Pinpoint the cell where the given text exists, returning its (X, Y) midpoint coordinate. 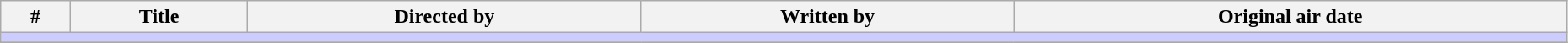
Written by (827, 17)
Original air date (1291, 17)
# (35, 17)
Directed by (445, 17)
Title (159, 17)
